Provide the (X, Y) coordinate of the cell's center where the given text is located.  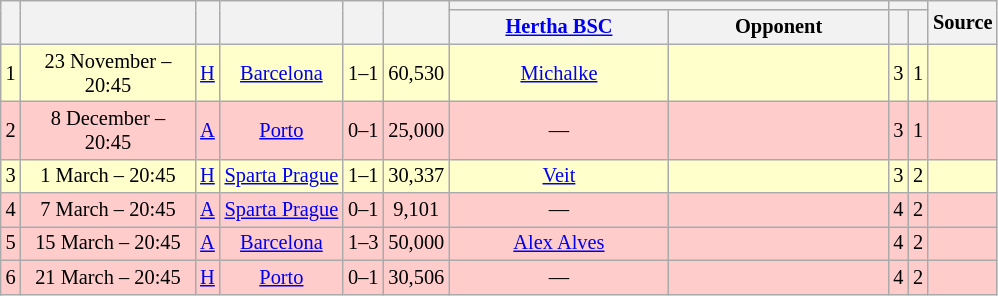
Veit (559, 176)
Opponent (779, 27)
30,506 (416, 277)
6 (11, 277)
Source (962, 22)
60,530 (416, 73)
8 December – 20:45 (108, 130)
Alex Alves (559, 243)
Hertha BSC (559, 27)
15 March – 20:45 (108, 243)
30,337 (416, 176)
25,000 (416, 130)
23 November – 20:45 (108, 73)
5 (11, 243)
21 March – 20:45 (108, 277)
9,101 (416, 210)
1–3 (363, 243)
Michalke (559, 73)
50,000 (416, 243)
1 March – 20:45 (108, 176)
7 March – 20:45 (108, 210)
